Extract the [X, Y] coordinate from the center of the cell holding the provided text.  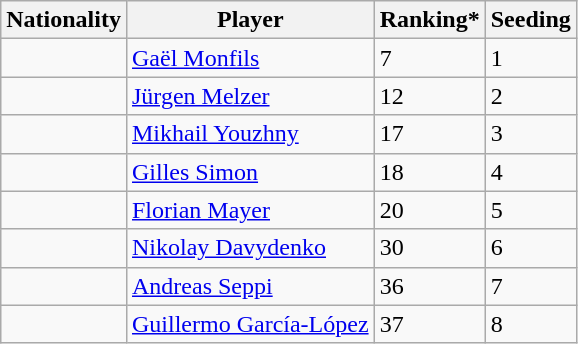
Andreas Seppi [250, 286]
Player [250, 20]
Nikolay Davydenko [250, 248]
Jürgen Melzer [250, 96]
Nationality [64, 20]
4 [530, 172]
5 [530, 210]
Florian Mayer [250, 210]
Gaël Monfils [250, 58]
17 [430, 134]
Ranking* [430, 20]
30 [430, 248]
1 [530, 58]
20 [430, 210]
2 [530, 96]
Guillermo García-López [250, 324]
18 [430, 172]
6 [530, 248]
Seeding [530, 20]
8 [530, 324]
36 [430, 286]
12 [430, 96]
37 [430, 324]
Mikhail Youzhny [250, 134]
Gilles Simon [250, 172]
3 [530, 134]
